Extract the [X, Y] coordinate from the center of the cell holding the provided text.  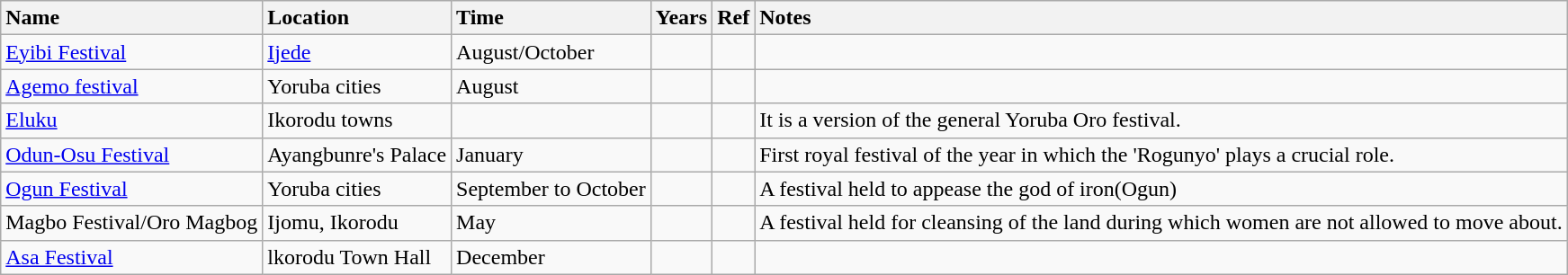
A festival held to appease the god of iron(Ogun) [1160, 189]
lkorodu Town Hall [357, 257]
May [551, 223]
August/October [551, 52]
Eyibi Festival [131, 52]
Agemo festival [131, 86]
Eluku [131, 120]
A festival held for cleansing of the land during which women are not allowed to move about. [1160, 223]
Ijomu, Ikorodu [357, 223]
Magbo Festival/Oro Magbog [131, 223]
Location [357, 18]
January [551, 155]
Asa Festival [131, 257]
It is a version of the general Yoruba Oro festival. [1160, 120]
Ogun Festival [131, 189]
December [551, 257]
Ijede [357, 52]
Years [681, 18]
Odun-Osu Festival [131, 155]
Name [131, 18]
Ikorodu towns [357, 120]
Notes [1160, 18]
August [551, 86]
September to October [551, 189]
Ref [734, 18]
Time [551, 18]
Ayangbunre's Palace [357, 155]
First royal festival of the year in which the 'Rogunyo' plays a crucial role. [1160, 155]
